For the text-containing cell, return its midpoint in (x, y) coordinate format. 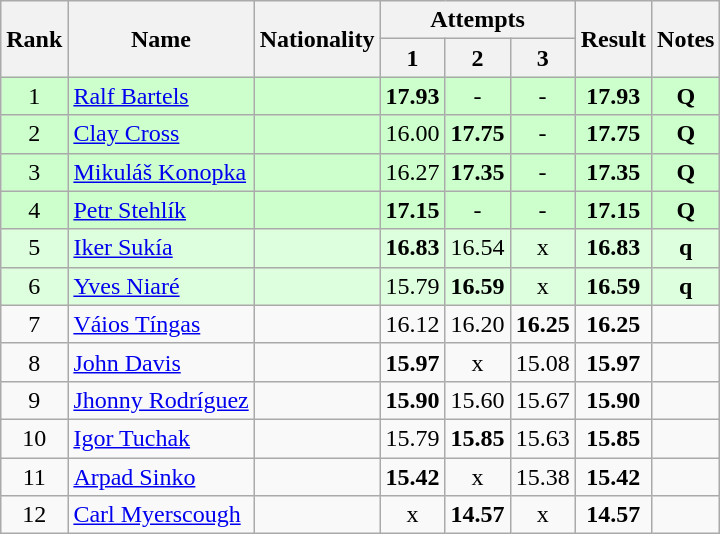
Jhonny Rodríguez (161, 400)
Clay Cross (161, 134)
5 (34, 248)
15.08 (542, 362)
16.00 (412, 134)
Notes (686, 39)
11 (34, 477)
4 (34, 210)
John Davis (161, 362)
Ralf Bartels (161, 96)
15.67 (542, 400)
Iker Sukía (161, 248)
Result (613, 39)
Váios Tíngas (161, 324)
16.12 (412, 324)
Arpad Sinko (161, 477)
Mikuláš Konopka (161, 172)
15.63 (542, 438)
Igor Tuchak (161, 438)
8 (34, 362)
16.20 (478, 324)
10 (34, 438)
Nationality (317, 39)
Petr Stehlík (161, 210)
16.54 (478, 248)
6 (34, 286)
15.60 (478, 400)
7 (34, 324)
Attempts (478, 20)
Rank (34, 39)
Yves Niaré (161, 286)
15.38 (542, 477)
12 (34, 515)
16.27 (412, 172)
Carl Myerscough (161, 515)
9 (34, 400)
Name (161, 39)
